Provide the [X, Y] coordinate of the cell's center where the given text is located.  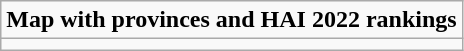
Map with provinces and HAI 2022 rankings [232, 20]
